Provide the [x, y] coordinate of the cell's center where the given text is located.  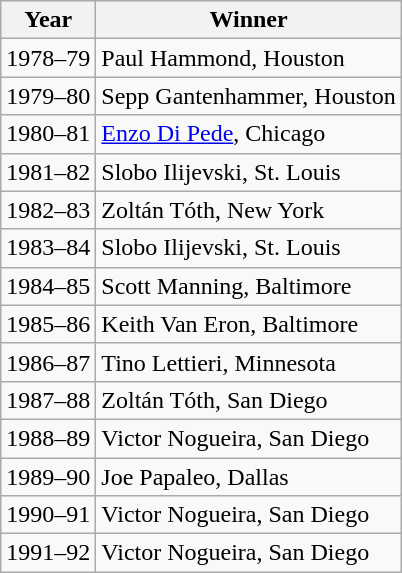
1984–85 [48, 286]
Scott Manning, Baltimore [248, 286]
Enzo Di Pede, Chicago [248, 134]
Paul Hammond, Houston [248, 58]
Joe Papaleo, Dallas [248, 477]
Winner [248, 20]
1989–90 [48, 477]
1988–89 [48, 438]
1987–88 [48, 400]
1981–82 [48, 172]
Year [48, 20]
1986–87 [48, 362]
Zoltán Tóth, New York [248, 210]
1985–86 [48, 324]
1982–83 [48, 210]
Keith Van Eron, Baltimore [248, 324]
1990–91 [48, 515]
1991–92 [48, 553]
Zoltán Tóth, San Diego [248, 400]
1980–81 [48, 134]
Sepp Gantenhammer, Houston [248, 96]
1979–80 [48, 96]
1983–84 [48, 248]
Tino Lettieri, Minnesota [248, 362]
1978–79 [48, 58]
